Scan for the cell matching the given text and deliver its (x, y) coordinate at center. 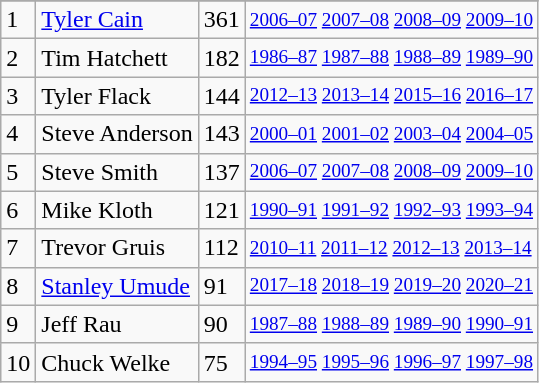
Tyler Flack (117, 96)
90 (222, 324)
Tim Hatchett (117, 58)
91 (222, 286)
6 (18, 210)
137 (222, 172)
4 (18, 134)
Steve Anderson (117, 134)
2012–13 2013–14 2015–16 2016–17 (391, 96)
7 (18, 248)
Jeff Rau (117, 324)
144 (222, 96)
2010–11 2011–12 2012–13 2013–14 (391, 248)
Mike Kloth (117, 210)
1987–88 1988–89 1989–90 1990–91 (391, 324)
Chuck Welke (117, 362)
2000–01 2001–02 2003–04 2004–05 (391, 134)
8 (18, 286)
121 (222, 210)
Trevor Gruis (117, 248)
10 (18, 362)
Steve Smith (117, 172)
1994–95 1995–96 1996–97 1997–98 (391, 362)
2 (18, 58)
182 (222, 58)
361 (222, 20)
2017–18 2018–19 2019–20 2020–21 (391, 286)
Tyler Cain (117, 20)
1986–87 1987–88 1988–89 1989–90 (391, 58)
143 (222, 134)
75 (222, 362)
3 (18, 96)
1990–91 1991–92 1992–93 1993–94 (391, 210)
9 (18, 324)
5 (18, 172)
1 (18, 20)
112 (222, 248)
Stanley Umude (117, 286)
